From the cell containing the given text, extract its center point as (X, Y) coordinate. 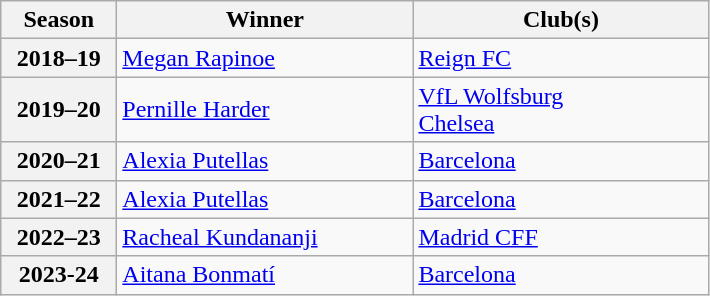
Winner (265, 20)
2022–23 (59, 237)
2020–21 (59, 161)
Racheal Kundananji (265, 237)
2023-24 (59, 275)
2021–22 (59, 199)
Aitana Bonmatí (265, 275)
2018–19 (59, 58)
Megan Rapinoe (265, 58)
Pernille Harder (265, 110)
Club(s) (561, 20)
Madrid CFF (561, 237)
2019–20 (59, 110)
Season (59, 20)
VfL Wolfsburg Chelsea (561, 110)
Reign FC (561, 58)
